Provide the (x, y) coordinate of the cell's center where the given text is located.  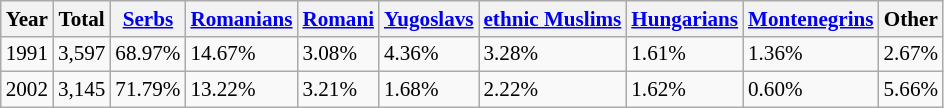
2.22% (553, 90)
1.61% (684, 54)
Montenegrins (810, 18)
Year (27, 18)
5.66% (911, 90)
1.68% (429, 90)
Other (911, 18)
71.79% (148, 90)
Romani (338, 18)
Yugoslavs (429, 18)
Romanians (241, 18)
Total (82, 18)
1.36% (810, 54)
2002 (27, 90)
68.97% (148, 54)
3.21% (338, 90)
13.22% (241, 90)
3.08% (338, 54)
3,597 (82, 54)
14.67% (241, 54)
0.60% (810, 90)
Serbs (148, 18)
3.28% (553, 54)
1991 (27, 54)
3,145 (82, 90)
Hungarians (684, 18)
1.62% (684, 90)
ethnic Muslims (553, 18)
4.36% (429, 54)
2.67% (911, 54)
